Return the [X, Y] coordinate for the center point of the cell that contains the specified text.  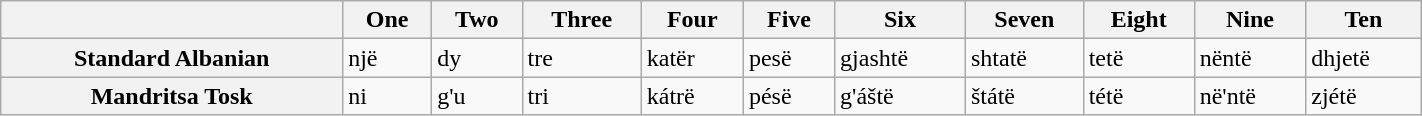
štátë [1024, 96]
Three [582, 20]
Four [692, 20]
në'ntë [1250, 96]
pesë [788, 58]
Seven [1024, 20]
gjashtë [900, 58]
dhjetë [1364, 58]
Standard Albanian [172, 58]
dy [477, 58]
g'u [477, 96]
tre [582, 58]
Mandritsa Tosk [172, 96]
Five [788, 20]
pésë [788, 96]
Eight [1138, 20]
ni [388, 96]
Ten [1364, 20]
g'áštë [900, 96]
Nine [1250, 20]
tri [582, 96]
një [388, 58]
shtatë [1024, 58]
nëntë [1250, 58]
kátrë [692, 96]
tetë [1138, 58]
One [388, 20]
Six [900, 20]
Two [477, 20]
katër [692, 58]
zjétë [1364, 96]
tétë [1138, 96]
